Search for the cell housing the specified text and yield its [x, y] center coordinate. 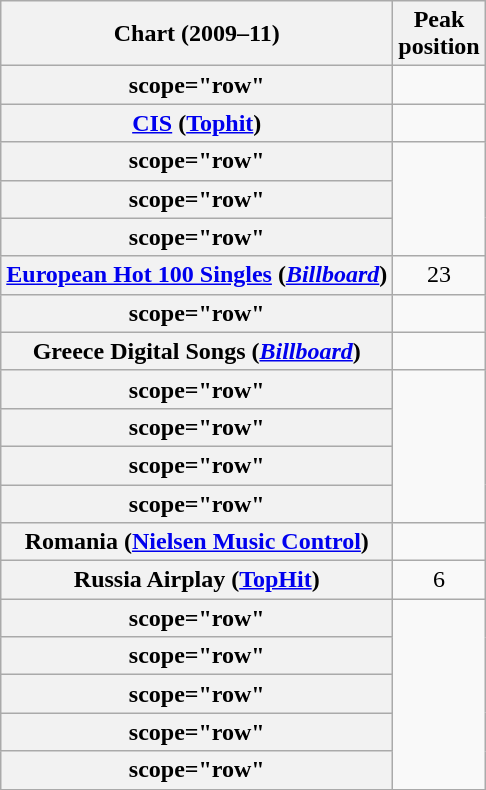
Greece Digital Songs (Billboard) [197, 351]
Chart (2009–11) [197, 34]
European Hot 100 Singles (Billboard) [197, 275]
CIS (Tophit) [197, 123]
Russia Airplay (TopHit) [197, 580]
6 [439, 580]
23 [439, 275]
Romania (Nielsen Music Control) [197, 542]
Peakposition [439, 34]
